Detect which cell encompasses the target text, then output its [x, y] center coordinate. 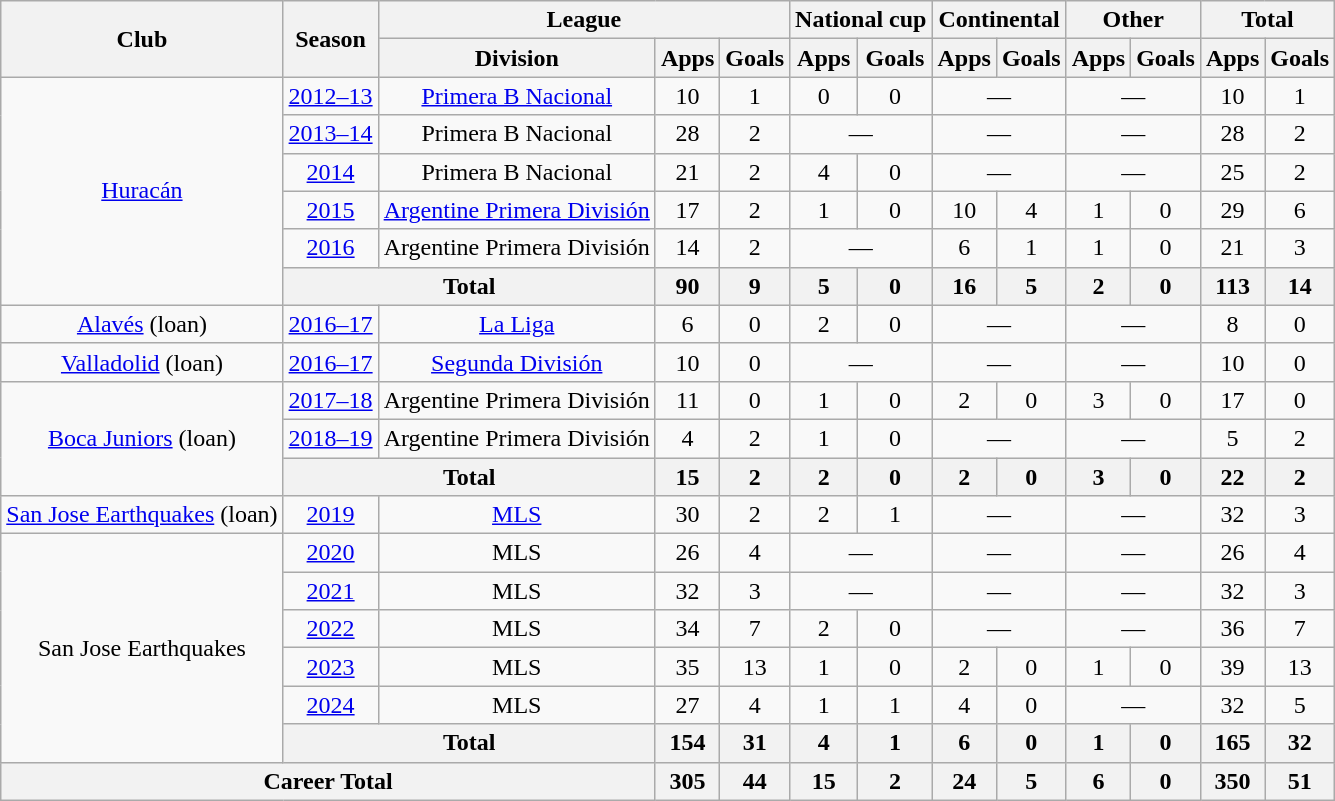
San Jose Earthquakes (loan) [142, 515]
30 [687, 515]
Huracán [142, 191]
Continental [999, 20]
2017–18 [330, 400]
154 [687, 743]
Valladolid (loan) [142, 362]
2016 [330, 248]
39 [1232, 667]
2021 [330, 591]
2012–13 [330, 96]
National cup [861, 20]
27 [687, 705]
2020 [330, 553]
51 [1300, 781]
305 [687, 781]
Segunda División [516, 362]
24 [964, 781]
2013–14 [330, 134]
2019 [330, 515]
Boca Juniors (loan) [142, 438]
34 [687, 629]
League [584, 20]
2023 [330, 667]
44 [755, 781]
Career Total [328, 781]
2018–19 [330, 438]
La Liga [516, 324]
36 [1232, 629]
165 [1232, 743]
9 [755, 286]
Club [142, 39]
Alavés (loan) [142, 324]
22 [1232, 477]
25 [1232, 172]
8 [1232, 324]
29 [1232, 210]
11 [687, 400]
31 [755, 743]
Other [1133, 20]
35 [687, 667]
350 [1232, 781]
Division [516, 58]
16 [964, 286]
113 [1232, 286]
2024 [330, 705]
2022 [330, 629]
2015 [330, 210]
San Jose Earthquakes [142, 648]
90 [687, 286]
Season [330, 39]
2014 [330, 172]
